Output the [X, Y] coordinate of the center of the cell containing the given text.  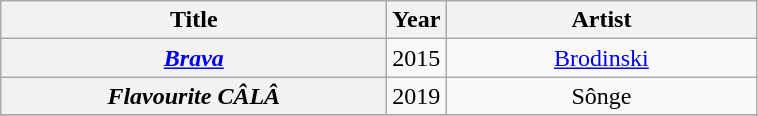
Title [194, 20]
Brava [194, 58]
Year [416, 20]
Flavourite CÂLÂ [194, 96]
2019 [416, 96]
Artist [602, 20]
2015 [416, 58]
Brodinski [602, 58]
Sônge [602, 96]
